Search for the cell housing the specified text and yield its [X, Y] center coordinate. 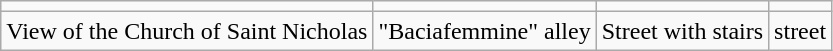
street [800, 31]
View of the Church of Saint Nicholas [187, 31]
Street with stairs [682, 31]
"Baciafemmine" alley [484, 31]
